Identify which cell holds the provided text, then report its (x, y) central coordinate. 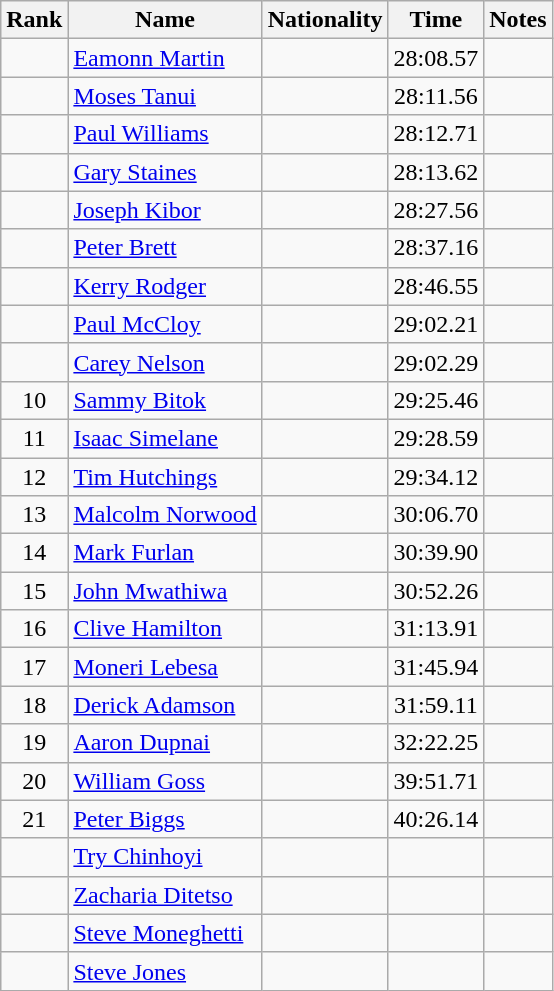
Tim Hutchings (165, 477)
17 (34, 667)
30:06.70 (436, 515)
Joseph Kibor (165, 210)
Steve Moneghetti (165, 933)
31:13.91 (436, 629)
Gary Staines (165, 172)
31:59.11 (436, 705)
Try Chinhoyi (165, 857)
21 (34, 819)
Carey Nelson (165, 362)
28:13.62 (436, 172)
29:02.29 (436, 362)
29:28.59 (436, 438)
Moneri Lebesa (165, 667)
31:45.94 (436, 667)
Time (436, 20)
Peter Brett (165, 248)
Paul Williams (165, 134)
40:26.14 (436, 819)
28:12.71 (436, 134)
29:02.21 (436, 324)
28:11.56 (436, 96)
16 (34, 629)
Kerry Rodger (165, 286)
Eamonn Martin (165, 58)
28:37.16 (436, 248)
Steve Jones (165, 971)
13 (34, 515)
14 (34, 553)
10 (34, 400)
Mark Furlan (165, 553)
19 (34, 743)
30:39.90 (436, 553)
15 (34, 591)
18 (34, 705)
Malcolm Norwood (165, 515)
Sammy Bitok (165, 400)
Derick Adamson (165, 705)
John Mwathiwa (165, 591)
Rank (34, 20)
30:52.26 (436, 591)
Paul McCloy (165, 324)
Name (165, 20)
Clive Hamilton (165, 629)
Moses Tanui (165, 96)
Aaron Dupnai (165, 743)
William Goss (165, 781)
28:27.56 (436, 210)
29:25.46 (436, 400)
32:22.25 (436, 743)
39:51.71 (436, 781)
Zacharia Ditetso (165, 895)
Isaac Simelane (165, 438)
28:46.55 (436, 286)
11 (34, 438)
20 (34, 781)
29:34.12 (436, 477)
Nationality (325, 20)
12 (34, 477)
28:08.57 (436, 58)
Notes (518, 20)
Peter Biggs (165, 819)
